Output the [X, Y] coordinate of the center of the cell containing the given text.  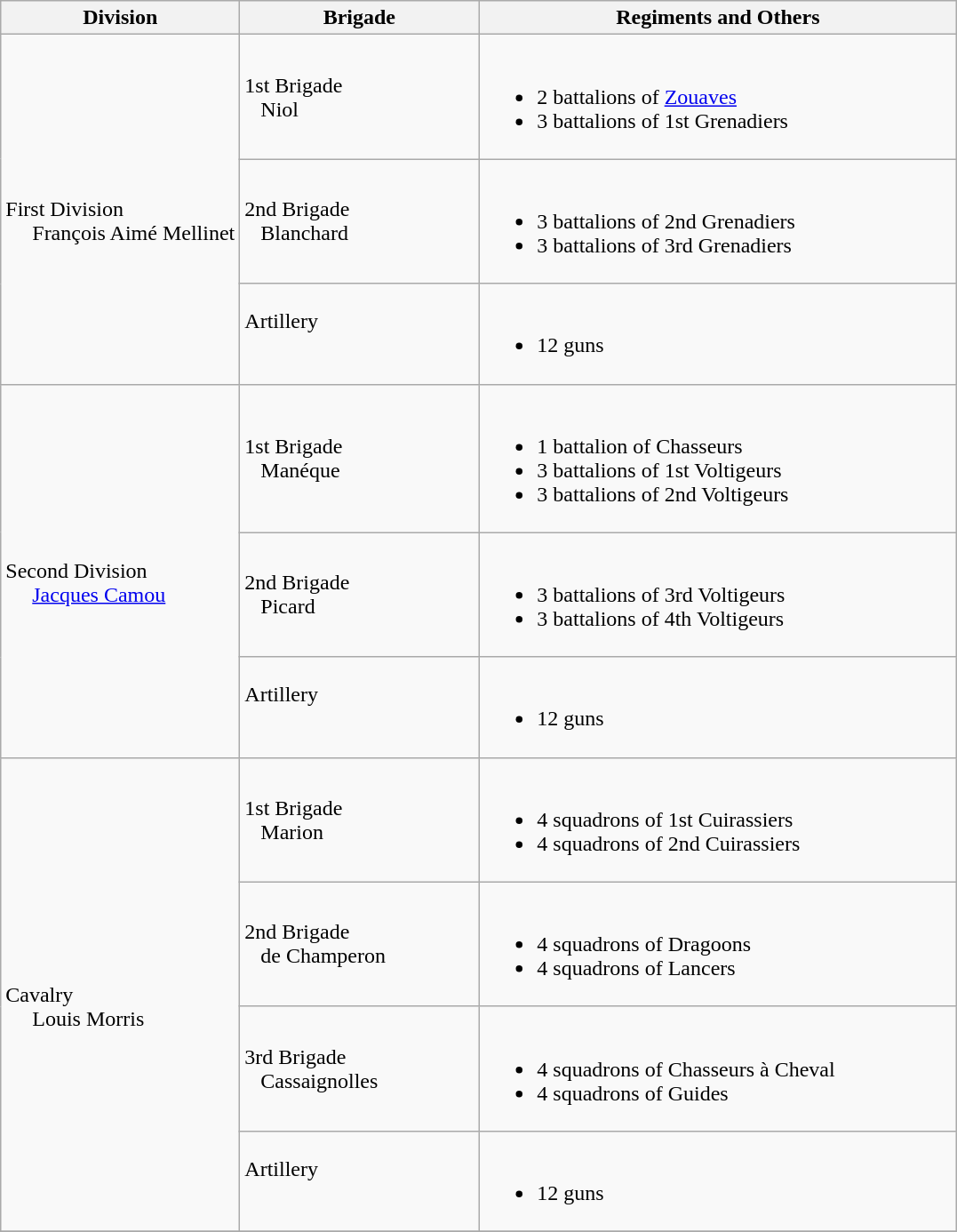
1 battalion of Chasseurs3 battalions of 1st Voltigeurs3 battalions of 2nd Voltigeurs [718, 459]
First Division François Aimé Mellinet [121, 210]
3 battalions of 3rd Voltigeurs3 battalions of 4th Voltigeurs [718, 595]
3 battalions of 2nd Grenadiers3 battalions of 3rd Grenadiers [718, 221]
1st Brigade Manéque [359, 459]
4 squadrons of Chasseurs à Cheval4 squadrons of Guides [718, 1068]
Regiments and Others [718, 18]
2nd Brigade de Champeron [359, 944]
1st Brigade Marion [359, 820]
4 squadrons of Dragoons4 squadrons of Lancers [718, 944]
2nd Brigade Blanchard [359, 221]
Brigade [359, 18]
2nd Brigade Picard [359, 595]
Division [121, 18]
Second Division Jacques Camou [121, 571]
4 squadrons of 1st Cuirassiers4 squadrons of 2nd Cuirassiers [718, 820]
Cavalry Louis Morris [121, 994]
1st Brigade Niol [359, 97]
3rd Brigade Cassaignolles [359, 1068]
2 battalions of Zouaves3 battalions of 1st Grenadiers [718, 97]
